Identify which cell holds the provided text, then report its (X, Y) central coordinate. 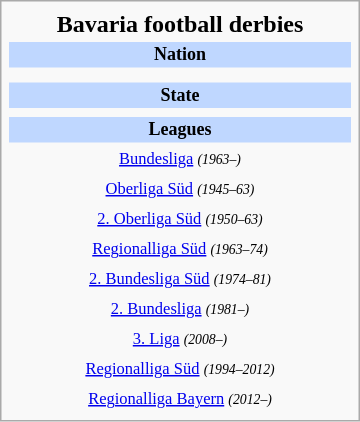
2. Bundesliga Süd (1974–81) (180, 280)
Regionalliga Süd (1963–74) (180, 250)
State (180, 96)
Regionalliga Süd (1994–2012) (180, 370)
Bavaria football derbies (180, 24)
2. Oberliga Süd (1950–63) (180, 220)
Leagues (180, 130)
Bundesliga (1963–) (180, 160)
3. Liga (2008–) (180, 340)
Oberliga Süd (1945–63) (180, 190)
Regionalliga Bayern (2012–) (180, 400)
2. Bundesliga (1981–) (180, 310)
Nation (180, 55)
